Detect which cell encompasses the target text, then output its (x, y) center coordinate. 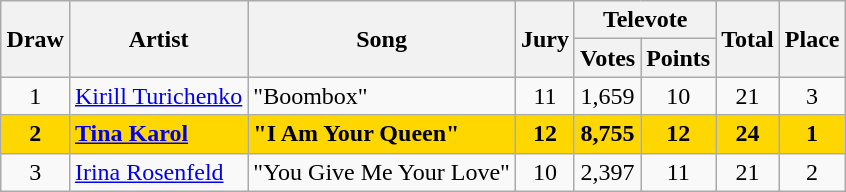
"I Am Your Queen" (382, 134)
Tina Karol (158, 134)
Place (812, 39)
Televote (644, 20)
24 (748, 134)
1,659 (607, 96)
Jury (544, 39)
2,397 (607, 172)
Points (678, 58)
"You Give Me Your Love" (382, 172)
Draw (35, 39)
Song (382, 39)
Irina Rosenfeld (158, 172)
8,755 (607, 134)
Kirill Turichenko (158, 96)
Votes (607, 58)
Total (748, 39)
"Boombox" (382, 96)
Artist (158, 39)
